Search for the cell housing the specified text and yield its [X, Y] center coordinate. 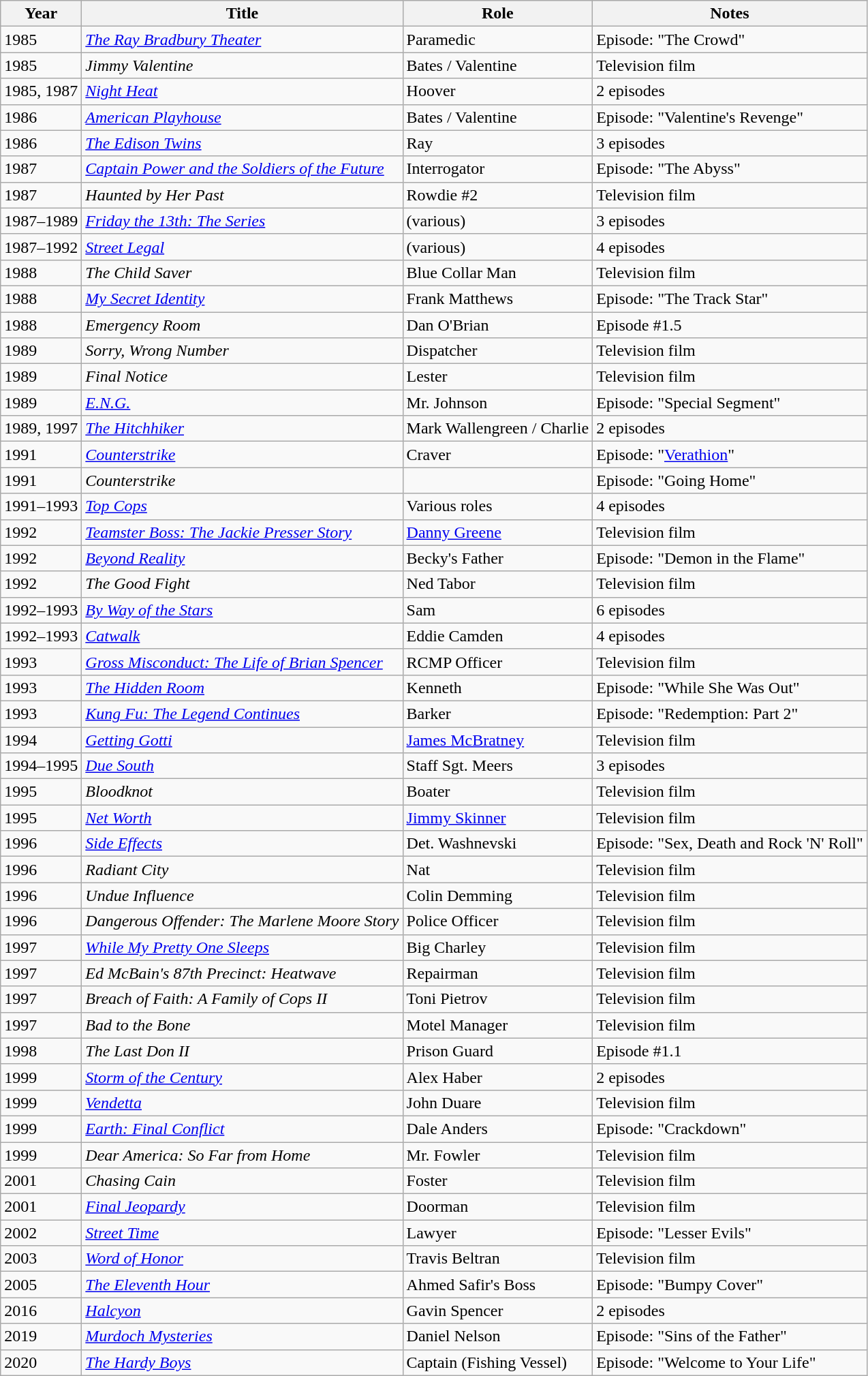
Episode #1.5 [730, 325]
Lawyer [497, 1233]
Episode: "Demon in the Flame" [730, 558]
Street Legal [243, 247]
Vendetta [243, 1103]
Episode: "While She Was Out" [730, 688]
Halcyon [243, 1311]
2002 [41, 1233]
Episode: "Special Segment" [730, 403]
The Hitchhiker [243, 429]
Episode: "The Crowd" [730, 40]
Jimmy Valentine [243, 65]
Dangerous Offender: The Marlene Moore Story [243, 921]
Due South [243, 766]
Mr. Johnson [497, 403]
Episode: "The Abyss" [730, 169]
1994–1995 [41, 766]
Barker [497, 714]
2005 [41, 1285]
Catwalk [243, 636]
Episode: "Going Home" [730, 480]
Net Worth [243, 818]
Sam [497, 610]
Final Notice [243, 377]
Emergency Room [243, 325]
Gross Misconduct: The Life of Brian Spencer [243, 662]
Bad to the Bone [243, 1025]
Breach of Faith: A Family of Cops II [243, 999]
Word of Honor [243, 1259]
Nat [497, 870]
Travis Beltran [497, 1259]
Ed McBain's 87th Precinct: Heatwave [243, 973]
Episode: "The Track Star" [730, 299]
Getting Gotti [243, 739]
Danny Greene [497, 532]
Prison Guard [497, 1051]
Chasing Cain [243, 1181]
Motel Manager [497, 1025]
Dear America: So Far from Home [243, 1155]
James McBratney [497, 739]
Episode #1.1 [730, 1051]
Alex Haber [497, 1077]
Episode: "Crackdown" [730, 1129]
My Secret Identity [243, 299]
Det. Washnevski [497, 844]
John Duare [497, 1103]
Ned Tabor [497, 584]
Episode: "Sex, Death and Rock 'N' Roll" [730, 844]
Rowdie #2 [497, 195]
1985, 1987 [41, 91]
The Last Don II [243, 1051]
Night Heat [243, 91]
The Good Fight [243, 584]
The Ray Bradbury Theater [243, 40]
Storm of the Century [243, 1077]
Gavin Spencer [497, 1311]
Foster [497, 1181]
Lester [497, 377]
Mark Wallengreen / Charlie [497, 429]
Captain (Fishing Vessel) [497, 1362]
Hoover [497, 91]
The Hardy Boys [243, 1362]
Kung Fu: The Legend Continues [243, 714]
While My Pretty One Sleeps [243, 947]
Frank Matthews [497, 299]
Episode: "Redemption: Part 2" [730, 714]
2016 [41, 1311]
Episode: "Sins of the Father" [730, 1336]
Repairman [497, 973]
1994 [41, 739]
Dispatcher [497, 351]
Staff Sgt. Meers [497, 766]
Colin Demming [497, 896]
Mr. Fowler [497, 1155]
Toni Pietrov [497, 999]
The Hidden Room [243, 688]
Sorry, Wrong Number [243, 351]
Kenneth [497, 688]
Dale Anders [497, 1129]
1987–1992 [41, 247]
Captain Power and the Soldiers of the Future [243, 169]
Final Jeopardy [243, 1207]
2019 [41, 1336]
Jimmy Skinner [497, 818]
Side Effects [243, 844]
Boater [497, 792]
Role [497, 14]
RCMP Officer [497, 662]
1989, 1997 [41, 429]
Episode: "Bumpy Cover" [730, 1285]
Police Officer [497, 921]
Ray [497, 143]
Dan O'Brian [497, 325]
Earth: Final Conflict [243, 1129]
1998 [41, 1051]
American Playhouse [243, 117]
The Child Saver [243, 273]
6 episodes [730, 610]
Doorman [497, 1207]
Episode: "Valentine's Revenge" [730, 117]
Big Charley [497, 947]
Various roles [497, 506]
Blue Collar Man [497, 273]
Street Time [243, 1233]
Teamster Boss: The Jackie Presser Story [243, 532]
Undue Influence [243, 896]
Ahmed Safir's Boss [497, 1285]
Title [243, 14]
The Eleventh Hour [243, 1285]
Radiant City [243, 870]
Top Cops [243, 506]
2003 [41, 1259]
Notes [730, 14]
1991–1993 [41, 506]
Becky's Father [497, 558]
Paramedic [497, 40]
Haunted by Her Past [243, 195]
Friday the 13th: The Series [243, 221]
Episode: "Lesser Evils" [730, 1233]
By Way of the Stars [243, 610]
Interrogator [497, 169]
Beyond Reality [243, 558]
1987–1989 [41, 221]
Craver [497, 455]
Episode: "Verathion" [730, 455]
2020 [41, 1362]
Eddie Camden [497, 636]
Bloodknot [243, 792]
Daniel Nelson [497, 1336]
Year [41, 14]
The Edison Twins [243, 143]
Murdoch Mysteries [243, 1336]
E.N.G. [243, 403]
Episode: "Welcome to Your Life" [730, 1362]
